Search for the cell housing the specified text and yield its [x, y] center coordinate. 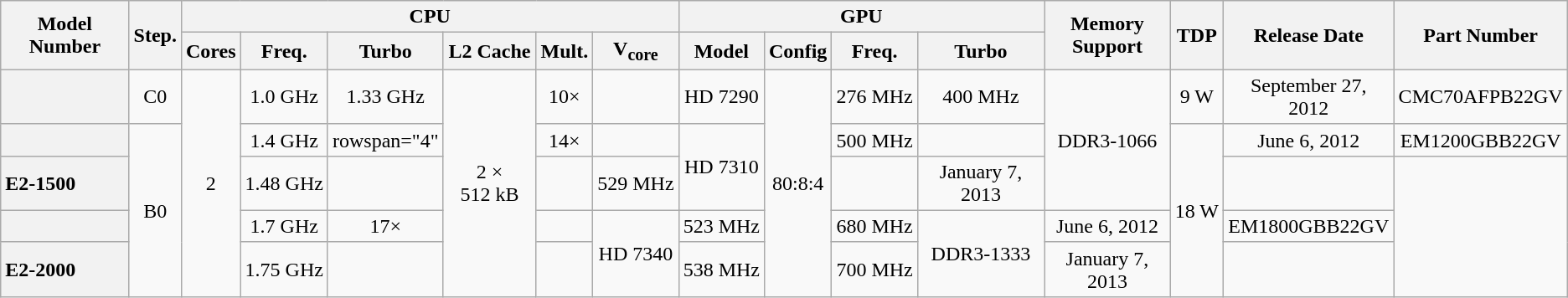
HD 7290 [721, 97]
EM1800GBB22GV [1308, 226]
1.48 GHz [284, 182]
Release Date [1308, 35]
1.33 GHz [385, 97]
500 MHz [874, 140]
TDP [1196, 35]
Mult. [565, 51]
80:8:4 [797, 182]
September 27, 2012 [1308, 97]
523 MHz [721, 226]
9 W [1196, 97]
680 MHz [874, 226]
2 × 512 kB [489, 182]
GPU [861, 17]
CPU [430, 17]
Part Number [1481, 35]
E2-1500 [65, 182]
1.0 GHz [284, 97]
276 MHz [874, 97]
14× [565, 140]
529 MHz [636, 182]
Vcore [636, 51]
B0 [155, 210]
400 MHz [980, 97]
Model Number [65, 35]
10× [565, 97]
Config [797, 51]
18 W [1196, 210]
DDR3-1066 [1107, 140]
E2-2000 [65, 270]
1.7 GHz [284, 226]
700 MHz [874, 270]
HD 7340 [636, 253]
DDR3-1333 [980, 253]
Cores [211, 51]
1.4 GHz [284, 140]
HD 7310 [721, 167]
Model [721, 51]
2 [211, 182]
C0 [155, 97]
1.75 GHz [284, 270]
CMC70AFPB22GV [1481, 97]
Step. [155, 35]
MemorySupport [1107, 35]
EM1200GBB22GV [1481, 140]
L2 Cache [489, 51]
17× [385, 226]
538 MHz [721, 270]
rowspan="4" [385, 140]
